Detect which cell encompasses the target text, then output its (X, Y) center coordinate. 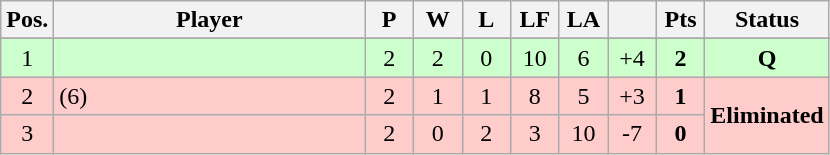
Pts (680, 20)
6 (584, 58)
+4 (632, 58)
L (486, 20)
Eliminated (767, 115)
LF (536, 20)
W (438, 20)
5 (584, 96)
Q (767, 58)
Status (767, 20)
-7 (632, 134)
Pos. (28, 20)
Player (210, 20)
(6) (210, 96)
P (390, 20)
LA (584, 20)
+3 (632, 96)
8 (536, 96)
